Output the (X, Y) coordinate of the center of the cell containing the given text.  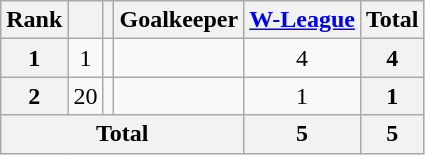
2 (34, 96)
Rank (34, 20)
20 (86, 96)
W-League (302, 20)
Goalkeeper (179, 20)
